Locate the cell with the specified text and output its [x, y] center coordinate. 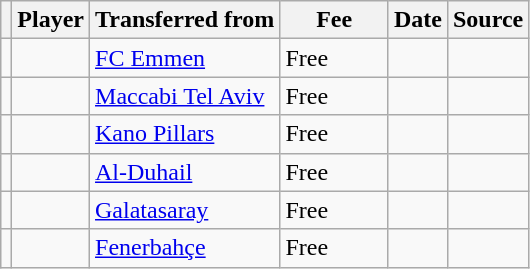
Fenerbahçe [185, 248]
Galatasaray [185, 210]
Source [488, 20]
Transferred from [185, 20]
Player [51, 20]
Kano Pillars [185, 134]
Maccabi Tel Aviv [185, 96]
Fee [334, 20]
Date [418, 20]
Al-Duhail [185, 172]
FC Emmen [185, 58]
